Scan for the cell matching the given text and deliver its [x, y] coordinate at center. 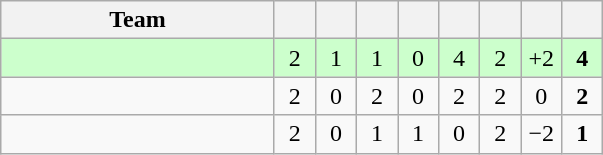
Team [138, 20]
+2 [542, 58]
−2 [542, 134]
